Determine the [x, y] coordinate at the center of the cell enclosing the given text.  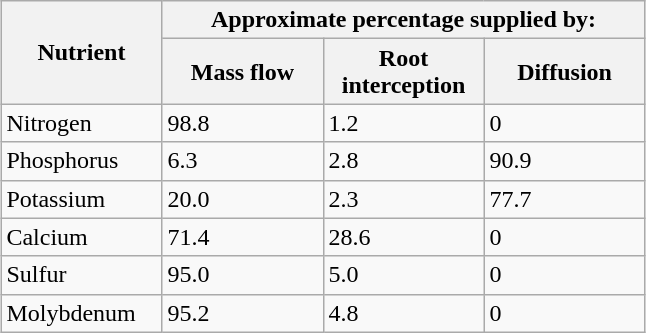
Phosphorus [82, 161]
28.6 [404, 237]
77.7 [564, 199]
5.0 [404, 275]
Nutrient [82, 52]
Sulfur [82, 275]
Potassium [82, 199]
Diffusion [564, 72]
71.4 [242, 237]
Root interception [404, 72]
98.8 [242, 123]
90.9 [564, 161]
Nitrogen [82, 123]
6.3 [242, 161]
Calcium [82, 237]
Molybdenum [82, 313]
Approximate percentage supplied by: [404, 20]
95.2 [242, 313]
20.0 [242, 199]
Mass flow [242, 72]
4.8 [404, 313]
2.8 [404, 161]
95.0 [242, 275]
2.3 [404, 199]
1.2 [404, 123]
